Search for the cell housing the specified text and yield its [x, y] center coordinate. 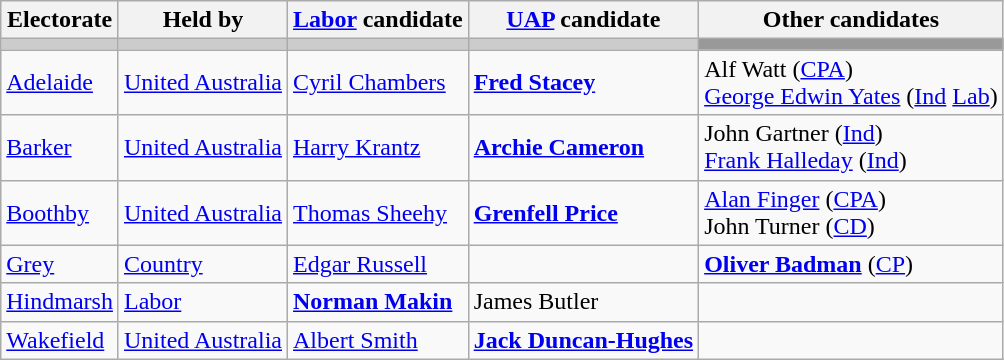
Jack Duncan-Hughes [583, 340]
Adelaide [60, 82]
John Gartner (Ind)Frank Halleday (Ind) [852, 148]
Electorate [60, 20]
James Butler [583, 302]
Oliver Badman (CP) [852, 264]
Thomas Sheehy [378, 212]
UAP candidate [583, 20]
Grenfell Price [583, 212]
Boothby [60, 212]
Grey [60, 264]
Hindmarsh [60, 302]
Alf Watt (CPA)George Edwin Yates (Ind Lab) [852, 82]
Edgar Russell [378, 264]
Held by [202, 20]
Wakefield [60, 340]
Labor [202, 302]
Cyril Chambers [378, 82]
Norman Makin [378, 302]
Labor candidate [378, 20]
Harry Krantz [378, 148]
Alan Finger (CPA)John Turner (CD) [852, 212]
Other candidates [852, 20]
Albert Smith [378, 340]
Archie Cameron [583, 148]
Fred Stacey [583, 82]
Country [202, 264]
Barker [60, 148]
